From the cell containing the given text, extract its center point as [x, y] coordinate. 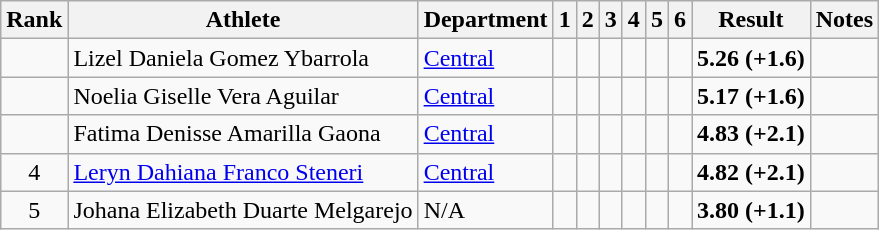
3 [610, 20]
5.26 (+1.6) [752, 58]
Johana Elizabeth Duarte Melgarejo [243, 210]
Leryn Dahiana Franco Steneri [243, 172]
2 [588, 20]
Lizel Daniela Gomez Ybarrola [243, 58]
5.17 (+1.6) [752, 96]
Fatima Denisse Amarilla Gaona [243, 134]
4.82 (+2.1) [752, 172]
Notes [844, 20]
1 [564, 20]
Result [752, 20]
N/A [486, 210]
Department [486, 20]
Noelia Giselle Vera Aguilar [243, 96]
Athlete [243, 20]
Rank [34, 20]
6 [680, 20]
3.80 (+1.1) [752, 210]
4.83 (+2.1) [752, 134]
